Detect which cell encompasses the target text, then output its [x, y] center coordinate. 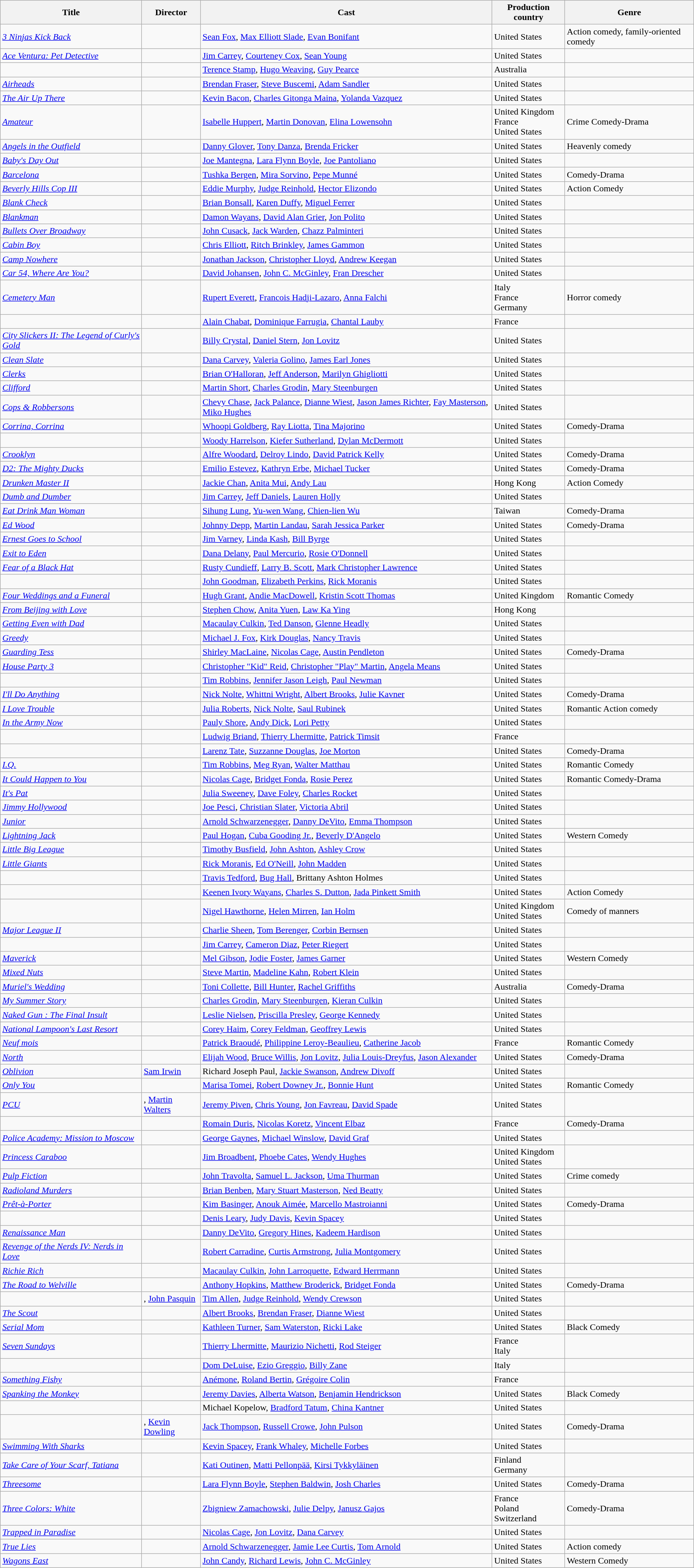
Heavenly comedy [629, 146]
Alain Chabat, Dominique Farrugia, Chantal Lauby [346, 321]
FranceItaly [528, 1346]
John Goodman, Elizabeth Perkins, Rick Moranis [346, 581]
National Lampoon's Last Resort [71, 1029]
Clean Slate [71, 360]
Rupert Everett, Francois Hadji-Lazaro, Anna Falchi [346, 297]
Zbigniew Zamachowski, Julie Delpy, Janusz Gajos [346, 1508]
Michael J. Fox, Kirk Douglas, Nancy Travis [346, 638]
City Slickers II: The Legend of Curly's Gold [71, 340]
I'll Do Anything [71, 694]
Jim Varney, Linda Kash, Bill Byrge [346, 539]
D2: The Mighty Ducks [71, 468]
Nick Nolte, Whittni Wright, Albert Brooks, Julie Kavner [346, 694]
Barcelona [71, 174]
Julia Sweeney, Dave Foley, Charles Rocket [346, 793]
Toni Collette, Bill Hunter, Rachel Griffiths [346, 987]
Junior [71, 821]
Romain Duris, Nicolas Koretz, Vincent Elbaz [346, 1123]
Little Giants [71, 864]
Anémone, Roland Bertin, Grégoire Colin [346, 1379]
Arnold Schwarzenegger, Danny DeVito, Emma Thompson [346, 821]
Trapped in Paradise [71, 1532]
Little Big League [71, 849]
Macaulay Culkin, John Larroquette, Edward Herrmann [346, 1271]
Pulp Fiction [71, 1176]
, Kevin Dowling [171, 1427]
North [71, 1057]
Rusty Cundieff, Larry B. Scott, Mark Christopher Lawrence [346, 567]
Terence Stamp, Hugo Weaving, Guy Pearce [346, 70]
Angels in the Outfield [71, 146]
FrancePolandSwitzerland [528, 1508]
Exit to Eden [71, 553]
Kati Outinen, Matti Pellonpää, Kirsi Tykkyläinen [346, 1465]
Arnold Schwarzenegger, Jamie Lee Curtis, Tom Arnold [346, 1546]
Ernest Goes to School [71, 539]
Brian Bonsall, Karen Duffy, Miguel Ferrer [346, 202]
Larenz Tate, Suzzanne Douglas, Joe Morton [346, 751]
ItalyFranceGermany [528, 297]
Car 54, Where Are You? [71, 273]
Tushka Bergen, Mira Sorvino, Pepe Munné [346, 174]
Ed Wood [71, 525]
Tim Robbins, Meg Ryan, Walter Matthau [346, 765]
Christopher "Kid" Reid, Christopher "Play" Martin, Angela Means [346, 666]
Baby's Day Out [71, 160]
House Party 3 [71, 666]
Chevy Chase, Jack Palance, Dianne Wiest, Jason James Richter, Fay Masterson, Miko Hughes [346, 407]
It's Pat [71, 793]
Jim Carrey, Courteney Cox, Sean Young [346, 56]
Patrick Braoudé, Philippine Leroy-Beaulieu, Catherine Jacob [346, 1043]
Jack Thompson, Russell Crowe, John Pulson [346, 1427]
Joe Pesci, Christian Slater, Victoria Abril [346, 807]
Clerks [71, 374]
David Johansen, John C. McGinley, Fran Drescher [346, 273]
The Air Up There [71, 98]
Johnny Depp, Martin Landau, Sarah Jessica Parker [346, 525]
Tim Allen, Judge Reinhold, Wendy Crewson [346, 1299]
Dom DeLuise, Ezio Greggio, Billy Zane [346, 1365]
Charlie Sheen, Tom Berenger, Corbin Bernsen [346, 930]
Nigel Hawthorne, Helen Mirren, Ian Holm [346, 911]
Lara Flynn Boyle, Stephen Baldwin, Josh Charles [346, 1484]
The Road to Welville [71, 1285]
Princess Caraboo [71, 1157]
Timothy Busfield, John Ashton, Ashley Crow [346, 849]
FinlandGermany [528, 1465]
In the Army Now [71, 723]
Major League II [71, 930]
Swimming With Sharks [71, 1446]
Whoopi Goldberg, Ray Liotta, Tina Majorino [346, 426]
The Scout [71, 1313]
, Martin Walters [171, 1104]
Stephen Chow, Anita Yuen, Law Ka Ying [346, 610]
Jim Carrey, Jeff Daniels, Lauren Holly [346, 497]
Julia Roberts, Nick Nolte, Saul Rubinek [346, 709]
Director [171, 13]
Danny Glover, Tony Danza, Brenda Fricker [346, 146]
Paul Hogan, Cuba Gooding Jr., Beverly D'Angelo [346, 835]
Sean Fox, Max Elliott Slade, Evan Bonifant [346, 36]
Ludwig Briand, Thierry Lhermitte, Patrick Timsit [346, 737]
, John Pasquin [171, 1299]
Drunken Master II [71, 482]
Guarding Tess [71, 652]
Kim Basinger, Anouk Aimée, Marcello Mastroianni [346, 1204]
Seven Sundays [71, 1346]
Travis Tedford, Bug Hall, Brittany Ashton Holmes [346, 878]
Jim Carrey, Cameron Diaz, Peter Riegert [346, 944]
Police Academy: Mission to Moscow [71, 1138]
3 Ninjas Kick Back [71, 36]
Brian O'Halloran, Jeff Anderson, Marilyn Ghigliotti [346, 374]
Romantic Comedy-Drama [629, 779]
Naked Gun : The Final Insult [71, 1015]
Albert Brooks, Brendan Fraser, Dianne Wiest [346, 1313]
Something Fishy [71, 1379]
Richie Rich [71, 1271]
Renaissance Man [71, 1232]
Fear of a Black Hat [71, 567]
Action comedy, family-oriented comedy [629, 36]
Elijah Wood, Bruce Willis, Jon Lovitz, Julia Louis-Dreyfus, Jason Alexander [346, 1057]
Ace Ventura: Pet Detective [71, 56]
Michael Kopelow, Bradford Tatum, China Kantner [346, 1407]
Joe Mantegna, Lara Flynn Boyle, Joe Pantoliano [346, 160]
United KingdomFranceUnited States [528, 122]
Dumb and Dumber [71, 497]
United Kingdom [528, 595]
Mel Gibson, Jodie Foster, James Garner [346, 958]
Eddie Murphy, Judge Reinhold, Hector Elizondo [346, 188]
Dana Delany, Paul Mercurio, Rosie O'Donnell [346, 553]
Danny DeVito, Gregory Hines, Kadeem Hardison [346, 1232]
Take Care of Your Scarf, Tatiana [71, 1465]
Title [71, 13]
Denis Leary, Judy Davis, Kevin Spacey [346, 1218]
Spanking the Monkey [71, 1393]
Comedy of manners [629, 911]
Dana Carvey, Valeria Golino, James Earl Jones [346, 360]
Airheads [71, 84]
From Beijing with Love [71, 610]
Cemetery Man [71, 297]
Corrina, Corrina [71, 426]
Woody Harrelson, Kiefer Sutherland, Dylan McDermott [346, 440]
Kevin Spacey, Frank Whaley, Michelle Forbes [346, 1446]
Maverick [71, 958]
Nicolas Cage, Bridget Fonda, Rosie Perez [346, 779]
Crime comedy [629, 1176]
Billy Crystal, Daniel Stern, Jon Lovitz [346, 340]
It Could Happen to You [71, 779]
Mixed Nuts [71, 973]
Kevin Bacon, Charles Gitonga Maina, Yolanda Vazquez [346, 98]
John Candy, Richard Lewis, John C. McGinley [346, 1561]
Anthony Hopkins, Matthew Broderick, Bridget Fonda [346, 1285]
Crooklyn [71, 454]
John Travolta, Samuel L. Jackson, Uma Thurman [346, 1176]
Greedy [71, 638]
Nicolas Cage, Jon Lovitz, Dana Carvey [346, 1532]
I Love Trouble [71, 709]
Romantic Action comedy [629, 709]
Charles Grodin, Mary Steenburgen, Kieran Culkin [346, 1001]
Three Colors: White [71, 1508]
Alfre Woodard, Delroy Lindo, David Patrick Kelly [346, 454]
Camp Nowhere [71, 259]
Shirley MacLaine, Nicolas Cage, Austin Pendleton [346, 652]
PCU [71, 1104]
Amateur [71, 122]
Steve Martin, Madeline Kahn, Robert Klein [346, 973]
Thierry Lhermitte, Maurizio Nichetti, Rod Steiger [346, 1346]
Production country [528, 13]
Sam Irwin [171, 1071]
Threesome [71, 1484]
Oblivion [71, 1071]
Horror comedy [629, 297]
Jimmy Hollywood [71, 807]
Pauly Shore, Andy Dick, Lori Petty [346, 723]
I.Q. [71, 765]
Clifford [71, 388]
Eat Drink Man Woman [71, 511]
Jonathan Jackson, Christopher Lloyd, Andrew Keegan [346, 259]
Italy [528, 1365]
Jeremy Davies, Alberta Watson, Benjamin Hendrickson [346, 1393]
Serial Mom [71, 1327]
Jackie Chan, Anita Mui, Andy Lau [346, 482]
Brendan Fraser, Steve Buscemi, Adam Sandler [346, 84]
Isabelle Huppert, Martin Donovan, Elina Lowensohn [346, 122]
Muriel's Wedding [71, 987]
Macaulay Culkin, Ted Danson, Glenne Headly [346, 624]
Martin Short, Charles Grodin, Mary Steenburgen [346, 388]
Getting Even with Dad [71, 624]
Four Weddings and a Funeral [71, 595]
Blank Check [71, 202]
Robert Carradine, Curtis Armstrong, Julia Montgomery [346, 1252]
Leslie Nielsen, Priscilla Presley, George Kennedy [346, 1015]
Marisa Tomei, Robert Downey Jr., Bonnie Hunt [346, 1085]
Hugh Grant, Andie MacDowell, Kristin Scott Thomas [346, 595]
Radioland Murders [71, 1190]
Action comedy [629, 1546]
Cabin Boy [71, 245]
Cops & Robbersons [71, 407]
Keenen Ivory Wayans, Charles S. Dutton, Jada Pinkett Smith [346, 892]
Corey Haim, Corey Feldman, Geoffrey Lewis [346, 1029]
John Cusack, Jack Warden, Chazz Palminteri [346, 231]
Bullets Over Broadway [71, 231]
Only You [71, 1085]
True Lies [71, 1546]
Tim Robbins, Jennifer Jason Leigh, Paul Newman [346, 680]
Genre [629, 13]
Crime Comedy-Drama [629, 122]
Blankman [71, 217]
Damon Wayans, David Alan Grier, Jon Polito [346, 217]
Prêt-à-Porter [71, 1204]
Sihung Lung, Yu-wen Wang, Chien-lien Wu [346, 511]
Richard Joseph Paul, Jackie Swanson, Andrew Divoff [346, 1071]
Cast [346, 13]
Brian Benben, Mary Stuart Masterson, Ned Beatty [346, 1190]
Beverly Hills Cop III [71, 188]
Jim Broadbent, Phoebe Cates, Wendy Hughes [346, 1157]
Jeremy Piven, Chris Young, Jon Favreau, David Spade [346, 1104]
George Gaynes, Michael Winslow, David Graf [346, 1138]
Chris Elliott, Ritch Brinkley, James Gammon [346, 245]
My Summer Story [71, 1001]
Lightning Jack [71, 835]
Wagons East [71, 1561]
Kathleen Turner, Sam Waterston, Ricki Lake [346, 1327]
Neuf mois [71, 1043]
Revenge of the Nerds IV: Nerds in Love [71, 1252]
Rick Moranis, Ed O'Neill, John Madden [346, 864]
Taiwan [528, 511]
Emilio Estevez, Kathryn Erbe, Michael Tucker [346, 468]
